Pinpoint the cell where the given text exists, returning its [X, Y] midpoint coordinate. 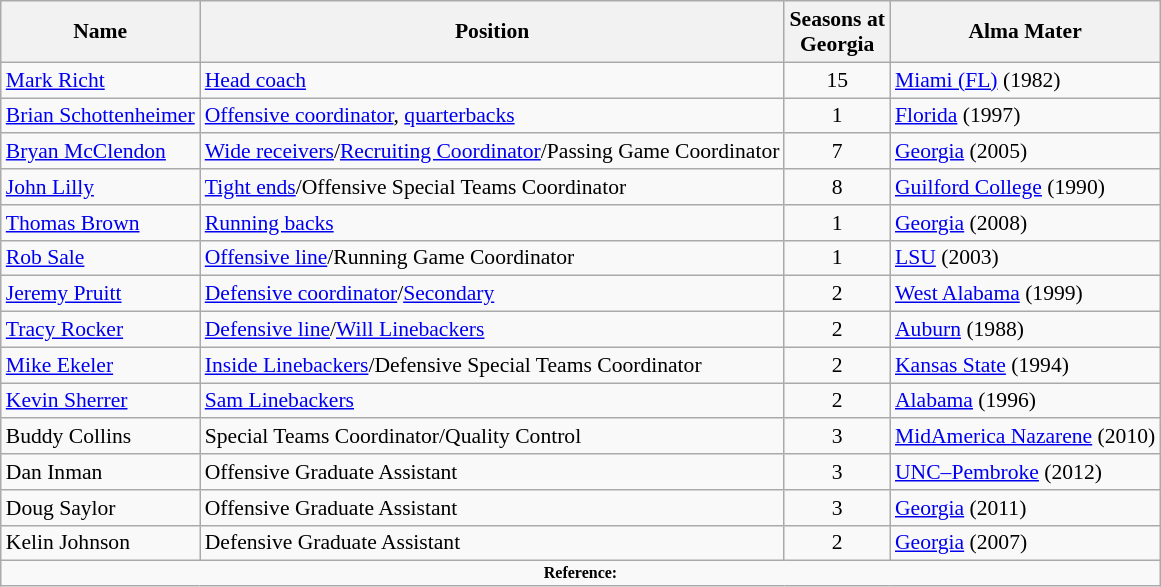
Alabama (1996) [1025, 401]
Rob Sale [100, 258]
Doug Saylor [100, 508]
Wide receivers/Recruiting Coordinator/Passing Game Coordinator [492, 152]
Kevin Sherrer [100, 401]
Buddy Collins [100, 437]
Sam Linebackers [492, 401]
Defensive line/Will Linebackers [492, 330]
Georgia (2005) [1025, 152]
Running backs [492, 223]
Florida (1997) [1025, 116]
Guilford College (1990) [1025, 187]
Tight ends/Offensive Special Teams Coordinator [492, 187]
Tracy Rocker [100, 330]
Alma Mater [1025, 32]
Head coach [492, 80]
8 [836, 187]
LSU (2003) [1025, 258]
7 [836, 152]
Thomas Brown [100, 223]
Offensive line/Running Game Coordinator [492, 258]
Mark Richt [100, 80]
Dan Inman [100, 472]
Auburn (1988) [1025, 330]
John Lilly [100, 187]
Name [100, 32]
Mike Ekeler [100, 365]
Kelin Johnson [100, 543]
Defensive Graduate Assistant [492, 543]
West Alabama (1999) [1025, 294]
Bryan McClendon [100, 152]
Offensive coordinator, quarterbacks [492, 116]
Georgia (2011) [1025, 508]
Miami (FL) (1982) [1025, 80]
Position [492, 32]
Georgia (2008) [1025, 223]
Kansas State (1994) [1025, 365]
15 [836, 80]
Special Teams Coordinator/Quality Control [492, 437]
Georgia (2007) [1025, 543]
UNC–Pembroke (2012) [1025, 472]
Reference: [580, 573]
Seasons atGeorgia [836, 32]
Inside Linebackers/Defensive Special Teams Coordinator [492, 365]
MidAmerica Nazarene (2010) [1025, 437]
Brian Schottenheimer [100, 116]
Defensive coordinator/Secondary [492, 294]
Jeremy Pruitt [100, 294]
